Search for the cell housing the specified text and yield its (x, y) center coordinate. 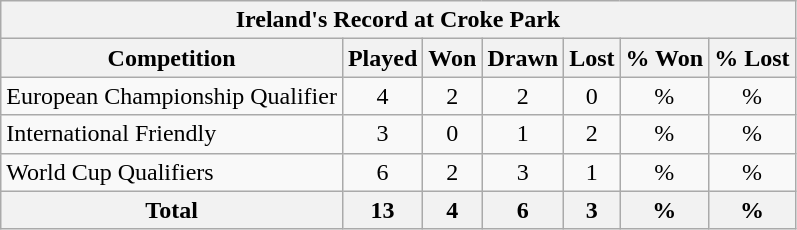
Drawn (523, 58)
Competition (172, 58)
Won (452, 58)
% Won (664, 58)
World Cup Qualifiers (172, 172)
European Championship Qualifier (172, 96)
Lost (592, 58)
Total (172, 210)
International Friendly (172, 134)
Ireland's Record at Croke Park (398, 20)
Played (382, 58)
% Lost (752, 58)
13 (382, 210)
